Identify which cell holds the provided text, then report its [X, Y] central coordinate. 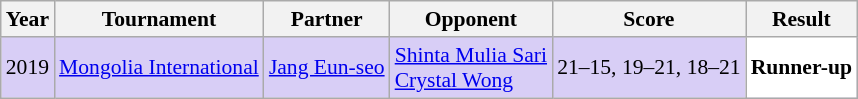
Partner [327, 19]
Tournament [159, 19]
2019 [28, 68]
Year [28, 19]
21–15, 19–21, 18–21 [649, 68]
Result [802, 19]
Opponent [471, 19]
Score [649, 19]
Mongolia International [159, 68]
Runner-up [802, 68]
Shinta Mulia Sari Crystal Wong [471, 68]
Jang Eun-seo [327, 68]
